Provide the (X, Y) coordinate of the cell's center where the given text is located.  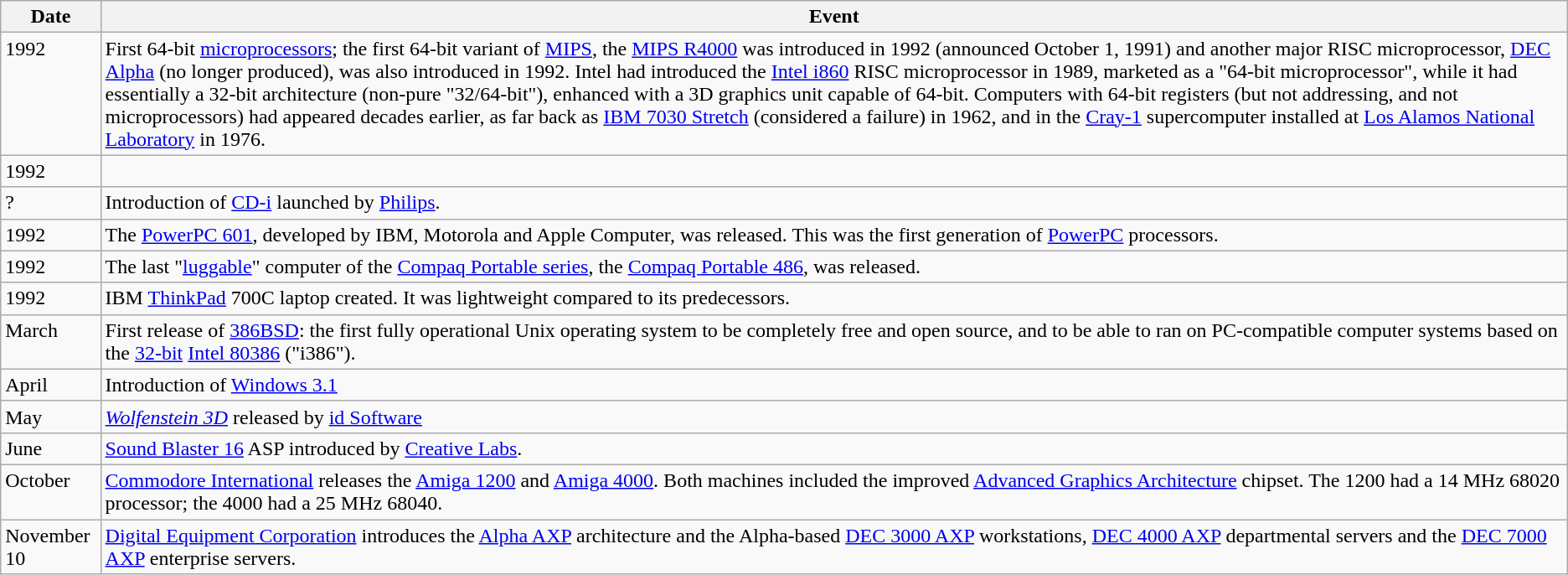
Date (50, 17)
April (50, 385)
June (50, 448)
November 10 (50, 547)
Event (834, 17)
Introduction of Windows 3.1 (834, 385)
Sound Blaster 16 ASP introduced by Creative Labs. (834, 448)
The last "luggable" computer of the Compaq Portable series, the Compaq Portable 486, was released. (834, 267)
May (50, 417)
IBM ThinkPad 700C laptop created. It was lightweight compared to its predecessors. (834, 298)
October (50, 491)
Introduction of CD-i launched by Philips. (834, 203)
? (50, 203)
March (50, 342)
Wolfenstein 3D released by id Software (834, 417)
The PowerPC 601, developed by IBM, Motorola and Apple Computer, was released. This was the first generation of PowerPC processors. (834, 235)
